Return the [X, Y] coordinate for the center point of the cell that contains the specified text.  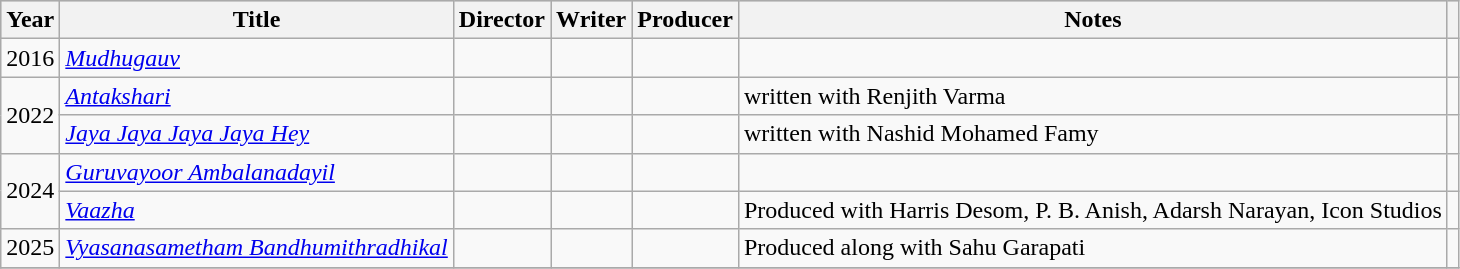
Mudhugauv [256, 58]
Director [502, 20]
2016 [30, 58]
Year [30, 20]
Title [256, 20]
Jaya Jaya Jaya Jaya Hey [256, 134]
written with Renjith Varma [1092, 96]
Produced along with Sahu Garapati [1092, 248]
Writer [592, 20]
written with Nashid Mohamed Famy [1092, 134]
2022 [30, 115]
2025 [30, 248]
Produced with Harris Desom, P. B. Anish, Adarsh Narayan, Icon Studios [1092, 210]
Vyasanasametham Bandhumithradhikal [256, 248]
Notes [1092, 20]
Vaazha [256, 210]
Antakshari [256, 96]
Producer [686, 20]
Guruvayoor Ambalanadayil [256, 172]
2024 [30, 191]
